Provide the (x, y) coordinate of the cell's center where the given text is located.  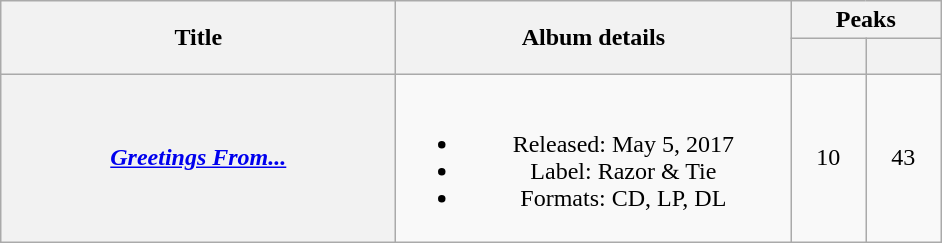
10 (828, 158)
43 (904, 158)
Greetings From... (198, 158)
Released: May 5, 2017Label: Razor & TieFormats: CD, LP, DL (594, 158)
Peaks (866, 20)
Album details (594, 38)
Title (198, 38)
